Pinpoint the cell where the given text exists, returning its [X, Y] midpoint coordinate. 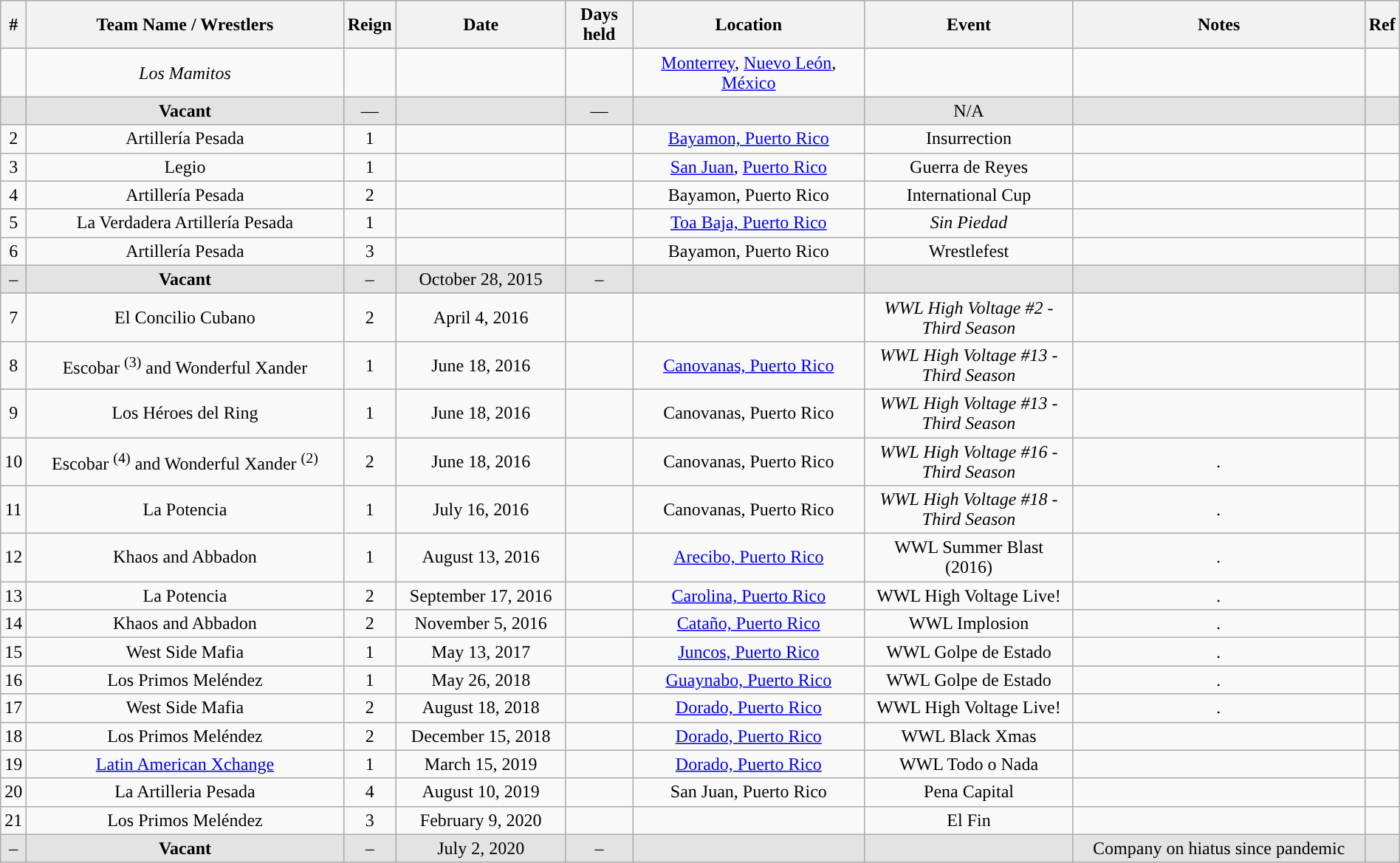
# [13, 25]
21 [13, 820]
19 [13, 764]
Escobar (3) and Wonderful Xander [185, 365]
Daysheld [600, 25]
Event [969, 25]
September 17, 2016 [481, 596]
14 [13, 624]
WWL Black Xmas [969, 736]
Ref [1382, 25]
WWL High Voltage #2 - Third Season [969, 317]
9 [13, 413]
Wrestlefest [969, 251]
Toa Baja, Puerto Rico [749, 223]
February 9, 2020 [481, 820]
Los Héroes del Ring [185, 413]
Company on hiatus since pandemic [1218, 848]
Pena Capital [969, 792]
7 [13, 317]
6 [13, 251]
Date [481, 25]
8 [13, 365]
Arecibo, Puerto Rico [749, 558]
Los Mamitos [185, 72]
15 [13, 652]
Carolina, Puerto Rico [749, 596]
WWL High Voltage #18 - Third Season [969, 509]
August 10, 2019 [481, 792]
WWL Summer Blast (2016) [969, 558]
18 [13, 736]
Monterrey, Nuevo León, México [749, 72]
10 [13, 461]
Escobar (4) and Wonderful Xander (2) [185, 461]
20 [13, 792]
May 26, 2018 [481, 680]
December 15, 2018 [481, 736]
August 13, 2016 [481, 558]
Team Name / Wrestlers [185, 25]
13 [13, 596]
El Concilio Cubano [185, 317]
April 4, 2016 [481, 317]
October 28, 2015 [481, 279]
Sin Piedad [969, 223]
Legio [185, 167]
El Fin [969, 820]
Notes [1218, 25]
Guaynabo, Puerto Rico [749, 680]
N/A [969, 111]
March 15, 2019 [481, 764]
11 [13, 509]
July 2, 2020 [481, 848]
May 13, 2017 [481, 652]
Reign [369, 25]
Guerra de Reyes [969, 167]
La Artilleria Pesada [185, 792]
November 5, 2016 [481, 624]
12 [13, 558]
17 [13, 708]
WWL High Voltage #16 - Third Season [969, 461]
International Cup [969, 195]
Location [749, 25]
WWL Implosion [969, 624]
July 16, 2016 [481, 509]
WWL Todo o Nada [969, 764]
Latin American Xchange [185, 764]
Cataño, Puerto Rico [749, 624]
La Verdadera Artillería Pesada [185, 223]
Juncos, Puerto Rico [749, 652]
August 18, 2018 [481, 708]
16 [13, 680]
Insurrection [969, 139]
5 [13, 223]
